Return the (x, y) coordinate for the center point of the cell that contains the specified text.  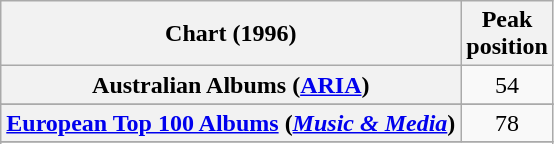
Chart (1996) (231, 34)
European Top 100 Albums (Music & Media) (231, 123)
Peakposition (507, 34)
Australian Albums (ARIA) (231, 85)
54 (507, 85)
78 (507, 123)
